Extract the [x, y] coordinate from the center of the cell holding the provided text.  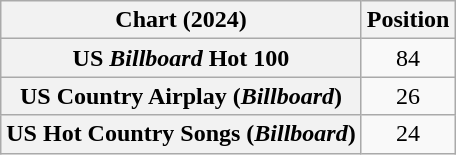
US Country Airplay (Billboard) [181, 96]
26 [408, 96]
Chart (2024) [181, 20]
US Billboard Hot 100 [181, 58]
24 [408, 134]
Position [408, 20]
84 [408, 58]
US Hot Country Songs (Billboard) [181, 134]
